Identify which cell holds the provided text, then report its (X, Y) central coordinate. 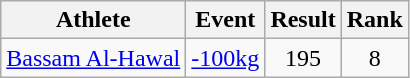
Athlete (94, 20)
8 (374, 58)
Bassam Al-Hawal (94, 58)
195 (303, 58)
Result (303, 20)
Rank (374, 20)
-100kg (226, 58)
Event (226, 20)
